From the cell containing the given text, extract its center point as (X, Y) coordinate. 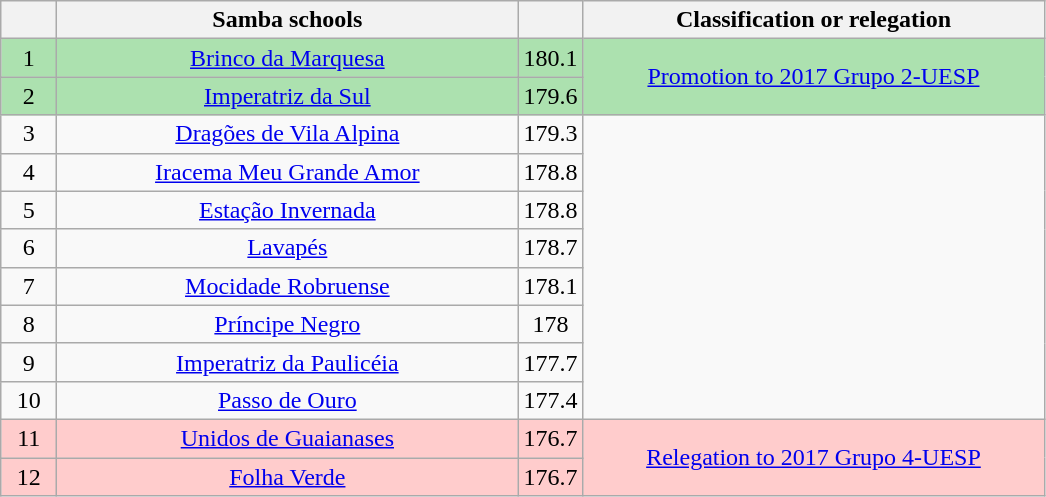
3 (29, 134)
Estação Invernada (288, 210)
12 (29, 477)
2 (29, 96)
8 (29, 324)
179.6 (550, 96)
178 (550, 324)
11 (29, 438)
180.1 (550, 58)
Dragões de Vila Alpina (288, 134)
Imperatriz da Sul (288, 96)
Relegation to 2017 Grupo 4-UESP (814, 457)
Promotion to 2017 Grupo 2-UESP (814, 77)
Príncipe Negro (288, 324)
Samba schools (288, 20)
6 (29, 248)
179.3 (550, 134)
178.7 (550, 248)
177.7 (550, 362)
177.4 (550, 400)
Unidos de Guaianases (288, 438)
Folha Verde (288, 477)
4 (29, 172)
1 (29, 58)
Brinco da Marquesa (288, 58)
5 (29, 210)
Mocidade Robruense (288, 286)
9 (29, 362)
10 (29, 400)
Imperatriz da Paulicéia (288, 362)
Passo de Ouro (288, 400)
Lavapés (288, 248)
Classification or relegation (814, 20)
Iracema Meu Grande Amor (288, 172)
178.1 (550, 286)
7 (29, 286)
